Capture the cell that displays the provided text and extract its (x, y) central coordinate. 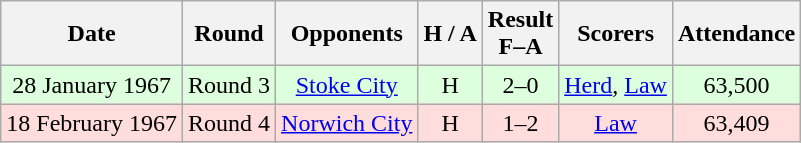
Round (228, 34)
Date (92, 34)
1–2 (520, 123)
Stoke City (347, 85)
Law (616, 123)
ResultF–A (520, 34)
63,500 (736, 85)
Norwich City (347, 123)
H / A (450, 34)
Opponents (347, 34)
Round 3 (228, 85)
63,409 (736, 123)
Scorers (616, 34)
28 January 1967 (92, 85)
Herd, Law (616, 85)
Round 4 (228, 123)
18 February 1967 (92, 123)
Attendance (736, 34)
2–0 (520, 85)
